From the cell containing the given text, extract its center point as (x, y) coordinate. 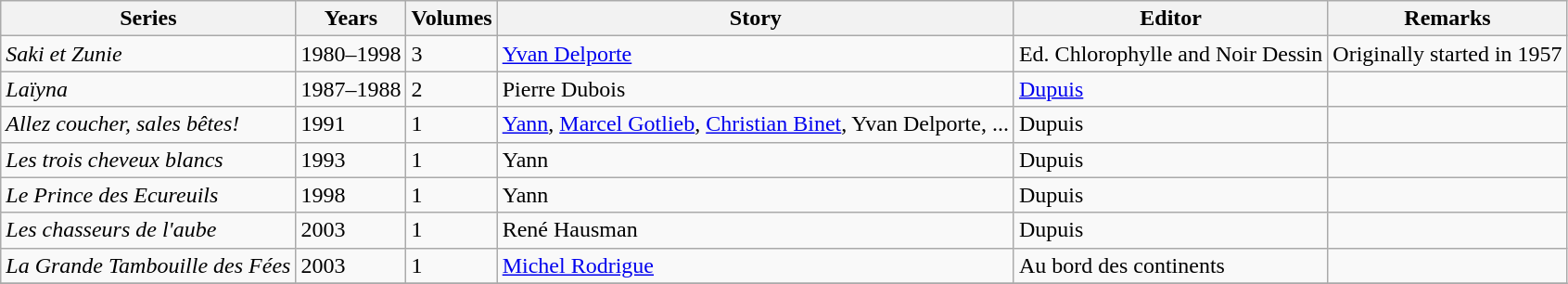
Yann, Marcel Gotlieb, Christian Binet, Yvan Delporte, ... (755, 124)
Ed. Chlorophylle and Noir Dessin (1170, 54)
1987–1988 (351, 89)
Au bord des continents (1170, 265)
Story (755, 19)
Les trois cheveux blancs (148, 160)
Years (351, 19)
Allez coucher, sales bêtes! (148, 124)
Editor (1170, 19)
Saki et Zunie (148, 54)
Pierre Dubois (755, 89)
1993 (351, 160)
Series (148, 19)
1998 (351, 195)
1980–1998 (351, 54)
Laïyna (148, 89)
René Hausman (755, 230)
3 (452, 54)
Originally started in 1957 (1447, 54)
2 (452, 89)
Les chasseurs de l'aube (148, 230)
La Grande Tambouille des Fées (148, 265)
1991 (351, 124)
Remarks (1447, 19)
Michel Rodrigue (755, 265)
Le Prince des Ecureuils (148, 195)
Volumes (452, 19)
Yvan Delporte (755, 54)
